Return [X, Y] of the center of cell containing provided text 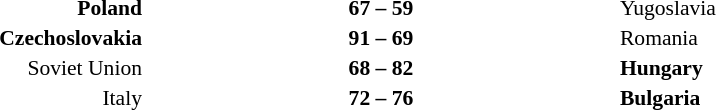
91 – 69 [381, 38]
68 – 82 [381, 68]
